Output the (x, y) coordinate of the center of the cell containing the given text.  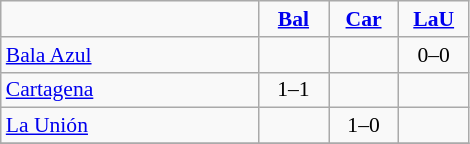
Car (363, 19)
La Unión (130, 126)
1–0 (363, 126)
Bala Azul (130, 55)
Bal (293, 19)
1–1 (293, 90)
0–0 (434, 55)
Cartagena (130, 90)
LaU (434, 19)
